Identify which cell holds the provided text, then report its [X, Y] central coordinate. 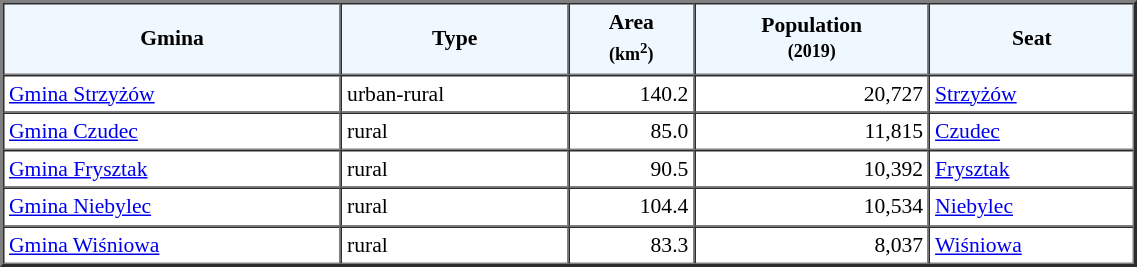
Czudec [1032, 131]
Niebylec [1032, 207]
Gmina [172, 38]
Gmina Wiśniowa [172, 245]
Gmina Niebylec [172, 207]
Gmina Czudec [172, 131]
Gmina Strzyżów [172, 93]
Gmina Frysztak [172, 169]
Population(2019) [812, 38]
Strzyżów [1032, 93]
Area(km2) [631, 38]
10,534 [812, 207]
85.0 [631, 131]
20,727 [812, 93]
urban-rural [454, 93]
Frysztak [1032, 169]
90.5 [631, 169]
Wiśniowa [1032, 245]
8,037 [812, 245]
Type [454, 38]
11,815 [812, 131]
104.4 [631, 207]
140.2 [631, 93]
10,392 [812, 169]
83.3 [631, 245]
Seat [1032, 38]
